Determine the [x, y] coordinate at the center of the cell enclosing the given text.  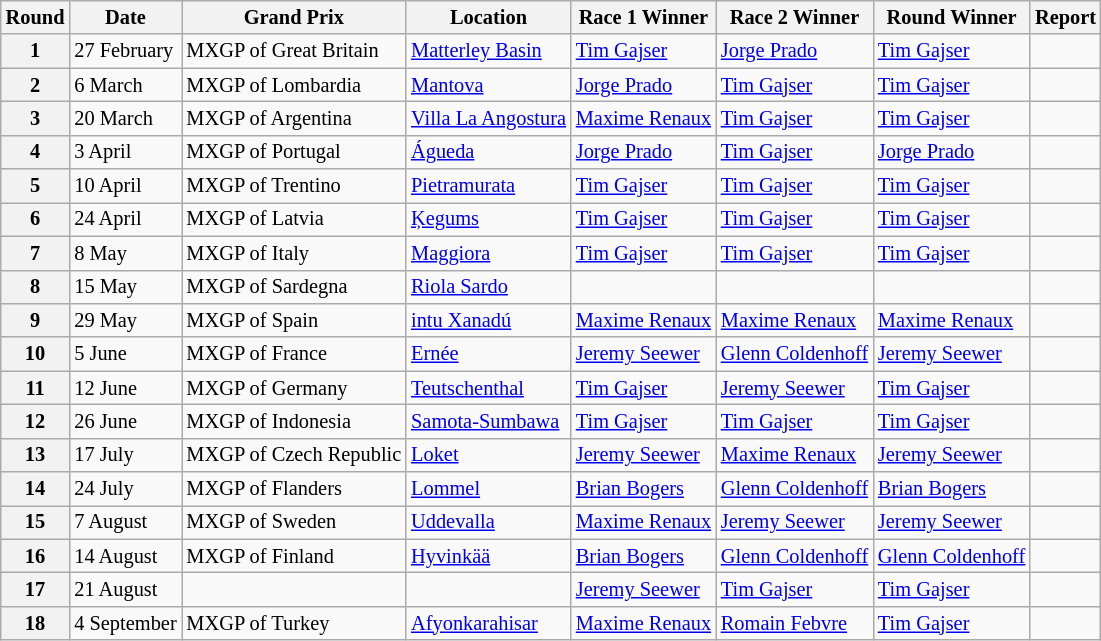
MXGP of Great Britain [294, 51]
26 June [125, 421]
MXGP of Lombardia [294, 85]
11 [36, 388]
MXGP of Germany [294, 388]
24 July [125, 489]
Location [488, 17]
5 June [125, 354]
7 August [125, 522]
1 [36, 51]
Round [36, 17]
29 May [125, 320]
18 [36, 623]
Hyvinkää [488, 556]
intu Xanadú [488, 320]
Águeda [488, 152]
3 [36, 118]
12 June [125, 388]
10 April [125, 186]
Loket [488, 455]
Matterley Basin [488, 51]
Samota-Sumbawa [488, 421]
8 [36, 287]
MXGP of Indonesia [294, 421]
3 April [125, 152]
MXGP of Argentina [294, 118]
4 [36, 152]
Lommel [488, 489]
MXGP of Finland [294, 556]
27 February [125, 51]
6 March [125, 85]
15 May [125, 287]
4 September [125, 623]
MXGP of Sweden [294, 522]
Date [125, 17]
14 [36, 489]
17 [36, 589]
Round Winner [952, 17]
Riola Sardo [488, 287]
9 [36, 320]
8 May [125, 253]
6 [36, 219]
MXGP of Sardegna [294, 287]
16 [36, 556]
24 April [125, 219]
MXGP of Portugal [294, 152]
Pietramurata [488, 186]
Ķegums [488, 219]
MXGP of Latvia [294, 219]
MXGP of Turkey [294, 623]
14 August [125, 556]
Villa La Angostura [488, 118]
Maggiora [488, 253]
Afyonkarahisar [488, 623]
Report [1066, 17]
MXGP of Czech Republic [294, 455]
20 March [125, 118]
15 [36, 522]
Mantova [488, 85]
Ernée [488, 354]
Uddevalla [488, 522]
MXGP of Spain [294, 320]
21 August [125, 589]
7 [36, 253]
Race 1 Winner [644, 17]
Race 2 Winner [794, 17]
Grand Prix [294, 17]
2 [36, 85]
17 July [125, 455]
MXGP of Italy [294, 253]
10 [36, 354]
12 [36, 421]
Romain Febvre [794, 623]
MXGP of Flanders [294, 489]
MXGP of Trentino [294, 186]
5 [36, 186]
MXGP of France [294, 354]
Teutschenthal [488, 388]
13 [36, 455]
